Provide the (X, Y) coordinate of the cell's center where the given text is located.  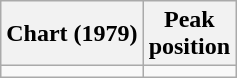
Peakposition (189, 34)
Chart (1979) (72, 34)
